Extract the [X, Y] coordinate from the center of the cell holding the provided text.  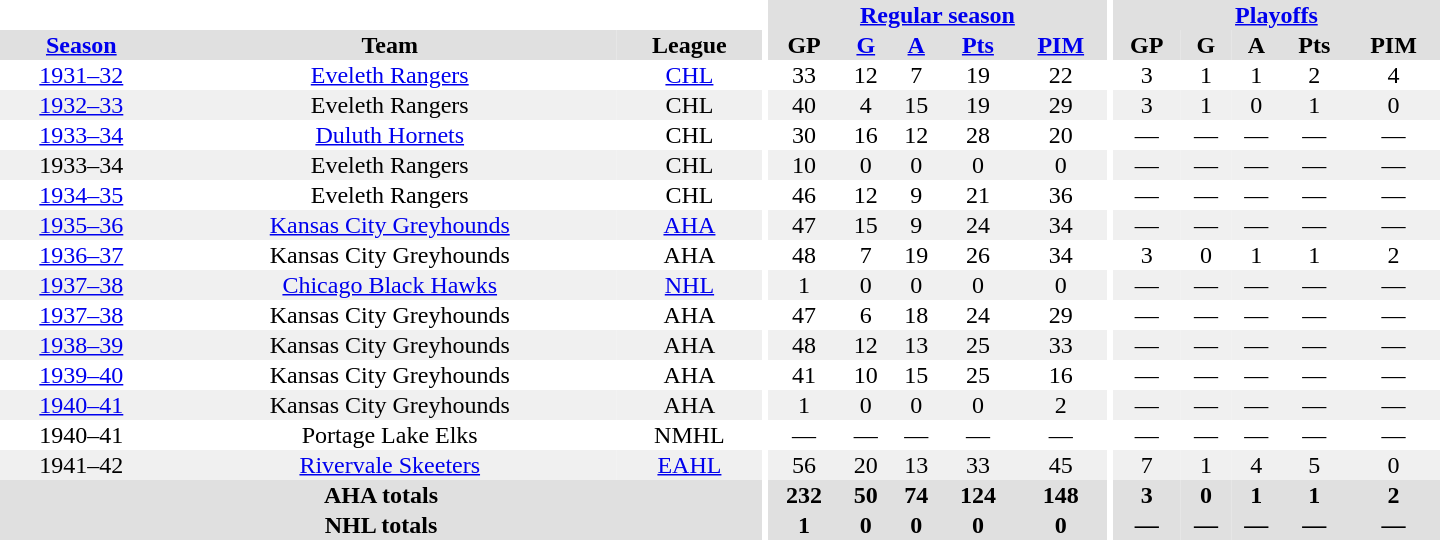
Rivervale Skeeters [390, 465]
56 [804, 465]
1941–42 [82, 465]
Chicago Black Hawks [390, 285]
26 [978, 255]
EAHL [690, 465]
18 [916, 315]
40 [804, 105]
22 [1060, 75]
6 [866, 315]
232 [804, 495]
41 [804, 375]
1932–33 [82, 105]
74 [916, 495]
NMHL [690, 435]
NHL [690, 285]
1931–32 [82, 75]
Portage Lake Elks [390, 435]
5 [1314, 465]
Season [82, 45]
148 [1060, 495]
Duluth Hornets [390, 135]
1938–39 [82, 345]
36 [1060, 195]
League [690, 45]
NHL totals [381, 525]
30 [804, 135]
46 [804, 195]
1936–37 [82, 255]
1939–40 [82, 375]
1934–35 [82, 195]
Team [390, 45]
AHA totals [381, 495]
1935–36 [82, 225]
28 [978, 135]
45 [1060, 465]
50 [866, 495]
124 [978, 495]
21 [978, 195]
Regular season [938, 15]
Playoffs [1276, 15]
